Return [x, y] of the center of cell containing provided text 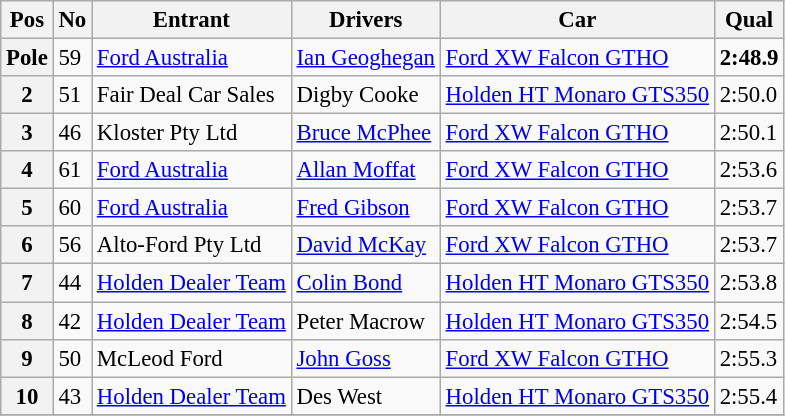
John Goss [366, 358]
Pos [27, 20]
44 [72, 283]
Des West [366, 396]
4 [27, 170]
7 [27, 283]
2:50.0 [748, 95]
Kloster Pty Ltd [192, 133]
50 [72, 358]
46 [72, 133]
5 [27, 208]
McLeod Ford [192, 358]
Drivers [366, 20]
2:53.8 [748, 283]
2:53.6 [748, 170]
6 [27, 245]
10 [27, 396]
Entrant [192, 20]
David McKay [366, 245]
Car [577, 20]
3 [27, 133]
56 [72, 245]
60 [72, 208]
Fred Gibson [366, 208]
59 [72, 58]
Alto-Ford Pty Ltd [192, 245]
Digby Cooke [366, 95]
51 [72, 95]
Colin Bond [366, 283]
Ian Geoghegan [366, 58]
2:48.9 [748, 58]
Allan Moffat [366, 170]
Fair Deal Car Sales [192, 95]
No [72, 20]
61 [72, 170]
2:55.4 [748, 396]
2:55.3 [748, 358]
43 [72, 396]
42 [72, 321]
Peter Macrow [366, 321]
2:54.5 [748, 321]
2 [27, 95]
Pole [27, 58]
2:50.1 [748, 133]
9 [27, 358]
8 [27, 321]
Bruce McPhee [366, 133]
Qual [748, 20]
